Return [X, Y] of the center of cell containing provided text 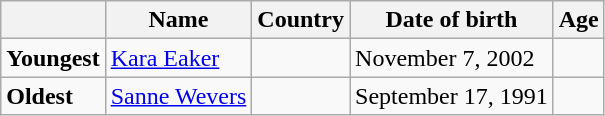
Sanne Wevers [178, 96]
November 7, 2002 [452, 58]
Name [178, 20]
Youngest [53, 58]
September 17, 1991 [452, 96]
Country [301, 20]
Age [578, 20]
Date of birth [452, 20]
Oldest [53, 96]
Kara Eaker [178, 58]
